Provide the (x, y) coordinate of the cell's center where the given text is located.  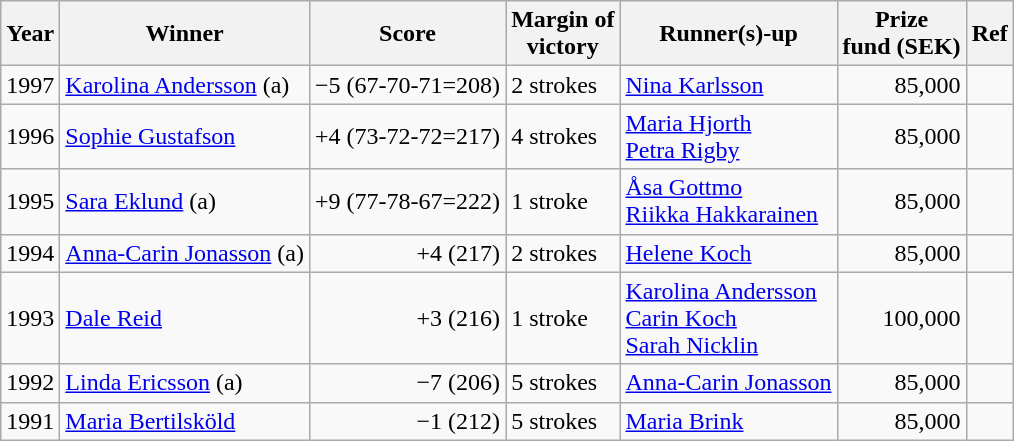
Ref (990, 34)
Anna-Carin Jonasson (728, 383)
1996 (30, 136)
Karolina Andersson (a) (185, 85)
1995 (30, 202)
Maria Hjorth Petra Rigby (728, 136)
+3 (216) (407, 318)
Nina Karlsson (728, 85)
−7 (206) (407, 383)
Åsa Gottmo Riikka Hakkarainen (728, 202)
Helene Koch (728, 253)
−1 (212) (407, 421)
1994 (30, 253)
+4 (217) (407, 253)
1993 (30, 318)
Maria Bertilsköld (185, 421)
4 strokes (563, 136)
1997 (30, 85)
Margin ofvictory (563, 34)
Winner (185, 34)
Dale Reid (185, 318)
Linda Ericsson (a) (185, 383)
−5 (67-70-71=208) (407, 85)
Maria Brink (728, 421)
+4 (73-72-72=217) (407, 136)
Score (407, 34)
Sophie Gustafson (185, 136)
Anna-Carin Jonasson (a) (185, 253)
Prizefund (SEK) (902, 34)
100,000 (902, 318)
1992 (30, 383)
+9 (77-78-67=222) (407, 202)
Runner(s)-up (728, 34)
Karolina Andersson Carin Koch Sarah Nicklin (728, 318)
Sara Eklund (a) (185, 202)
1991 (30, 421)
Year (30, 34)
